Pinpoint the cell where the given text exists, returning its (x, y) midpoint coordinate. 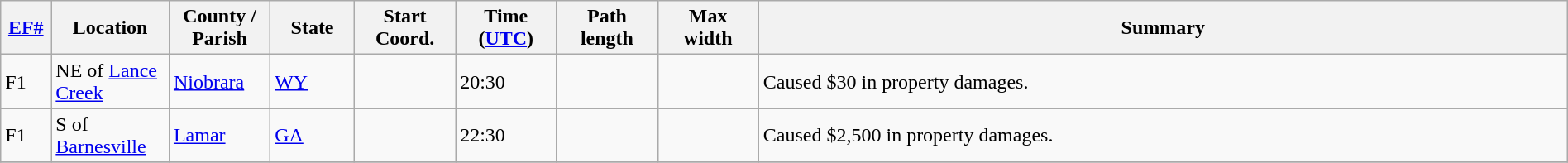
Start Coord. (404, 28)
Summary (1163, 28)
Location (111, 28)
Time (UTC) (506, 28)
20:30 (506, 81)
County / Parish (219, 28)
Caused $30 in property damages. (1163, 81)
Max width (708, 28)
GA (313, 136)
EF# (26, 28)
Niobrara (219, 81)
WY (313, 81)
Path length (607, 28)
Caused $2,500 in property damages. (1163, 136)
22:30 (506, 136)
S of Barnesville (111, 136)
NE of Lance Creek (111, 81)
Lamar (219, 136)
State (313, 28)
